Provide the [x, y] coordinate of the cell's center where the given text is located.  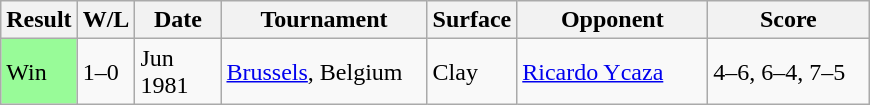
Brussels, Belgium [324, 72]
Tournament [324, 20]
4–6, 6–4, 7–5 [788, 72]
Ricardo Ycaza [612, 72]
W/L [106, 20]
Jun 1981 [178, 72]
Opponent [612, 20]
1–0 [106, 72]
Score [788, 20]
Clay [472, 72]
Result [39, 20]
Win [39, 72]
Date [178, 20]
Surface [472, 20]
